Return the (x, y) coordinate for the center point of the cell that contains the specified text.  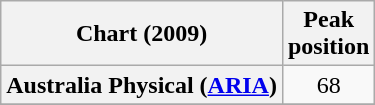
Australia Physical (ARIA) (142, 85)
68 (328, 85)
Peakposition (328, 34)
Chart (2009) (142, 34)
